Return (x, y) of the center of cell containing provided text 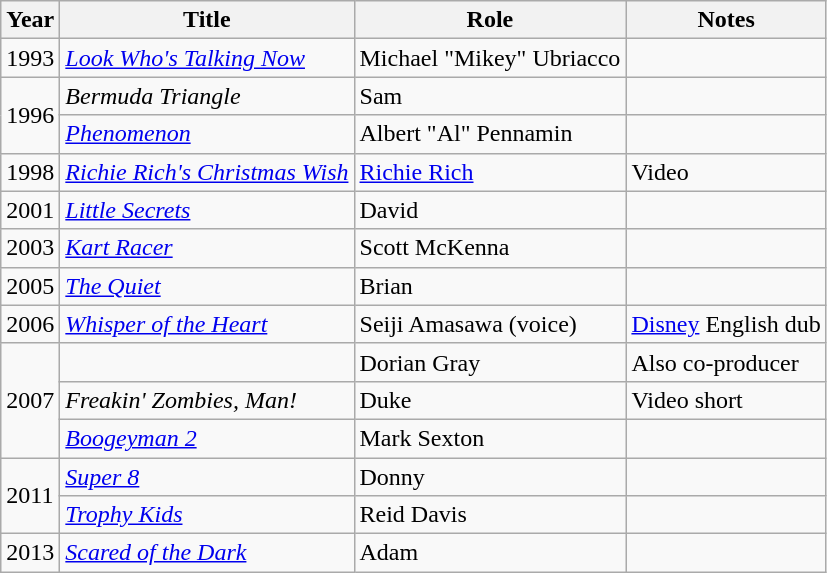
Richie Rich (490, 172)
Video short (726, 400)
Adam (490, 553)
Freakin' Zombies, Man! (207, 400)
2011 (30, 496)
Seiji Amasawa (voice) (490, 324)
Video (726, 172)
Disney English dub (726, 324)
Notes (726, 20)
The Quiet (207, 286)
Donny (490, 477)
Reid Davis (490, 515)
2003 (30, 248)
Also co-producer (726, 362)
Phenomenon (207, 134)
Richie Rich's Christmas Wish (207, 172)
1996 (30, 115)
Look Who's Talking Now (207, 58)
Mark Sexton (490, 438)
Kart Racer (207, 248)
Scott McKenna (490, 248)
Michael "Mikey" Ubriacco (490, 58)
Albert "Al" Pennamin (490, 134)
2001 (30, 210)
Sam (490, 96)
1998 (30, 172)
Boogeyman 2 (207, 438)
Duke (490, 400)
Trophy Kids (207, 515)
Little Secrets (207, 210)
Brian (490, 286)
2005 (30, 286)
2006 (30, 324)
Super 8 (207, 477)
1993 (30, 58)
Dorian Gray (490, 362)
Bermuda Triangle (207, 96)
Role (490, 20)
2013 (30, 553)
Whisper of the Heart (207, 324)
Year (30, 20)
Title (207, 20)
2007 (30, 400)
Scared of the Dark (207, 553)
David (490, 210)
